Search for the cell housing the specified text and yield its [X, Y] center coordinate. 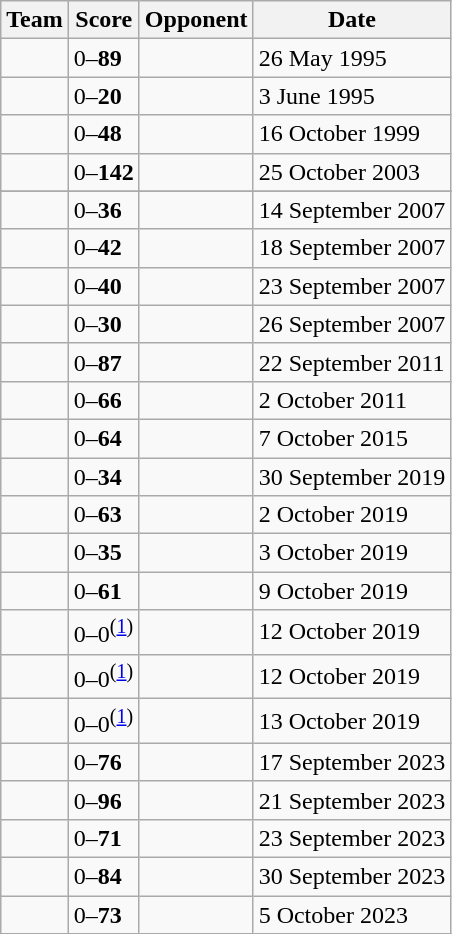
3 June 1995 [352, 96]
0–36 [104, 210]
0–73 [104, 915]
0–84 [104, 877]
2 October 2019 [352, 515]
Score [104, 20]
0–20 [104, 96]
0–71 [104, 839]
2 October 2011 [352, 400]
0–30 [104, 324]
0–42 [104, 248]
3 October 2019 [352, 553]
0–64 [104, 438]
26 September 2007 [352, 324]
0–66 [104, 400]
22 September 2011 [352, 362]
Opponent [196, 20]
0–87 [104, 362]
0–61 [104, 591]
23 September 2023 [352, 839]
0–76 [104, 762]
0–35 [104, 553]
0–89 [104, 58]
21 September 2023 [352, 800]
7 October 2015 [352, 438]
23 September 2007 [352, 286]
30 September 2019 [352, 477]
5 October 2023 [352, 915]
0–63 [104, 515]
16 October 1999 [352, 134]
Team [35, 20]
0–40 [104, 286]
30 September 2023 [352, 877]
13 October 2019 [352, 722]
0–96 [104, 800]
14 September 2007 [352, 210]
9 October 2019 [352, 591]
0–142 [104, 172]
25 October 2003 [352, 172]
18 September 2007 [352, 248]
Date [352, 20]
26 May 1995 [352, 58]
0–34 [104, 477]
17 September 2023 [352, 762]
0–48 [104, 134]
